Determine the [x, y] coordinate at the center of the cell enclosing the given text.  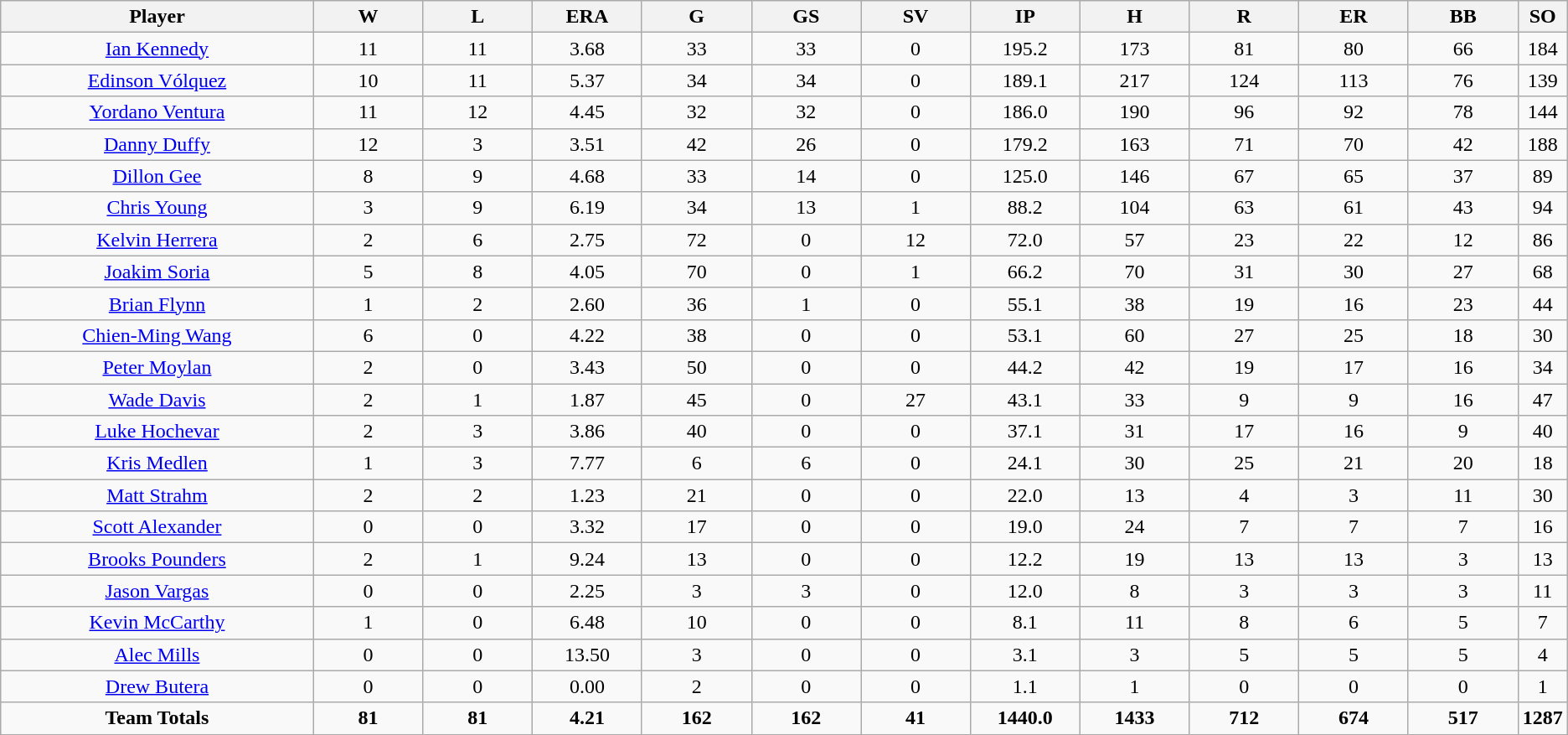
9.24 [588, 559]
188 [1543, 144]
13.50 [588, 655]
Team Totals [157, 718]
6.48 [588, 623]
44 [1543, 303]
24 [1134, 527]
Jason Vargas [157, 591]
8.1 [1025, 623]
Yordano Ventura [157, 112]
4.68 [588, 176]
96 [1245, 112]
36 [697, 303]
22 [1354, 240]
76 [1462, 80]
Kelvin Herrera [157, 240]
674 [1354, 718]
37 [1462, 176]
12.0 [1025, 591]
94 [1543, 208]
Drew Butera [157, 686]
3.43 [588, 367]
1433 [1134, 718]
20 [1462, 463]
104 [1134, 208]
60 [1134, 335]
G [697, 17]
Peter Moylan [157, 367]
189.1 [1025, 80]
50 [697, 367]
SV [916, 17]
124 [1245, 80]
22.0 [1025, 495]
W [369, 17]
72.0 [1025, 240]
Kris Medlen [157, 463]
37.1 [1025, 432]
2.75 [588, 240]
184 [1543, 49]
89 [1543, 176]
H [1134, 17]
41 [916, 718]
144 [1543, 112]
SO [1543, 17]
179.2 [1025, 144]
19.0 [1025, 527]
68 [1543, 272]
Wade Davis [157, 400]
55.1 [1025, 303]
Chien-Ming Wang [157, 335]
3.51 [588, 144]
ERA [588, 17]
Danny Duffy [157, 144]
45 [697, 400]
24.1 [1025, 463]
217 [1134, 80]
6.19 [588, 208]
88.2 [1025, 208]
43.1 [1025, 400]
72 [697, 240]
125.0 [1025, 176]
Ian Kennedy [157, 49]
3.32 [588, 527]
66.2 [1025, 272]
Luke Hochevar [157, 432]
1440.0 [1025, 718]
L [477, 17]
80 [1354, 49]
78 [1462, 112]
1.87 [588, 400]
44.2 [1025, 367]
BB [1462, 17]
Edinson Vólquez [157, 80]
61 [1354, 208]
163 [1134, 144]
2.60 [588, 303]
186.0 [1025, 112]
190 [1134, 112]
1.1 [1025, 686]
712 [1245, 718]
12.2 [1025, 559]
2.25 [588, 591]
63 [1245, 208]
R [1245, 17]
Joakim Soria [157, 272]
Kevin McCarthy [157, 623]
3.68 [588, 49]
173 [1134, 49]
65 [1354, 176]
Alec Mills [157, 655]
Dillon Gee [157, 176]
53.1 [1025, 335]
Player [157, 17]
66 [1462, 49]
1.23 [588, 495]
ER [1354, 17]
5.37 [588, 80]
Matt Strahm [157, 495]
3.1 [1025, 655]
57 [1134, 240]
7.77 [588, 463]
1287 [1543, 718]
IP [1025, 17]
4.45 [588, 112]
14 [806, 176]
517 [1462, 718]
86 [1543, 240]
113 [1354, 80]
195.2 [1025, 49]
4.21 [588, 718]
26 [806, 144]
4.22 [588, 335]
92 [1354, 112]
3.86 [588, 432]
139 [1543, 80]
4.05 [588, 272]
Chris Young [157, 208]
0.00 [588, 686]
Brian Flynn [157, 303]
146 [1134, 176]
GS [806, 17]
67 [1245, 176]
71 [1245, 144]
43 [1462, 208]
47 [1543, 400]
Scott Alexander [157, 527]
Brooks Pounders [157, 559]
